For the text-containing cell, return its midpoint in [X, Y] coordinate format. 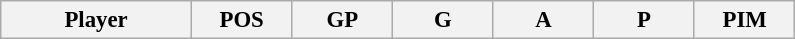
A [544, 20]
Player [96, 20]
P [644, 20]
PIM [744, 20]
GP [342, 20]
POS [242, 20]
G [444, 20]
